Scan for the cell matching the given text and deliver its [x, y] coordinate at center. 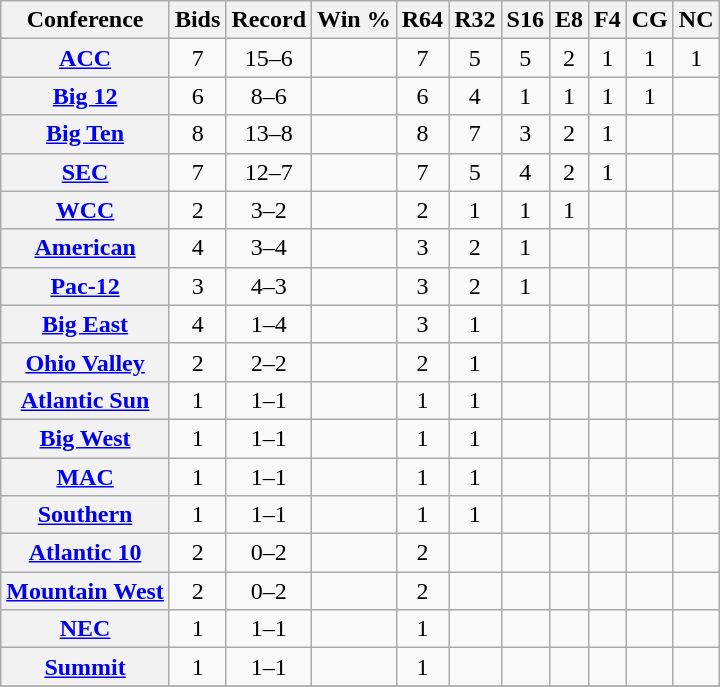
Big East [86, 324]
F4 [608, 20]
WCC [86, 210]
NC [696, 20]
8–6 [269, 96]
Bids [197, 20]
1–4 [269, 324]
Southern [86, 515]
CG [650, 20]
Big Ten [86, 134]
Win % [354, 20]
Ohio Valley [86, 362]
Record [269, 20]
4–3 [269, 286]
MAC [86, 477]
R64 [422, 20]
3–2 [269, 210]
American [86, 248]
NEC [86, 629]
R32 [475, 20]
Atlantic 10 [86, 553]
Mountain West [86, 591]
12–7 [269, 172]
13–8 [269, 134]
Conference [86, 20]
S16 [525, 20]
SEC [86, 172]
Atlantic Sun [86, 400]
ACC [86, 58]
15–6 [269, 58]
Big 12 [86, 96]
2–2 [269, 362]
Pac-12 [86, 286]
Big West [86, 438]
E8 [568, 20]
3–4 [269, 248]
Summit [86, 667]
